Capture the cell that displays the provided text and extract its (x, y) central coordinate. 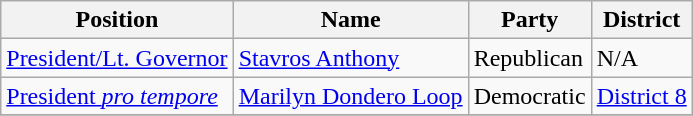
Position (117, 20)
N/A (642, 58)
Party (530, 20)
District (642, 20)
President pro tempore (117, 96)
District 8 (642, 96)
Stavros Anthony (350, 58)
President/Lt. Governor (117, 58)
Marilyn Dondero Loop (350, 96)
Name (350, 20)
Republican (530, 58)
Democratic (530, 96)
